Locate the cell with the specified text and output its [x, y] center coordinate. 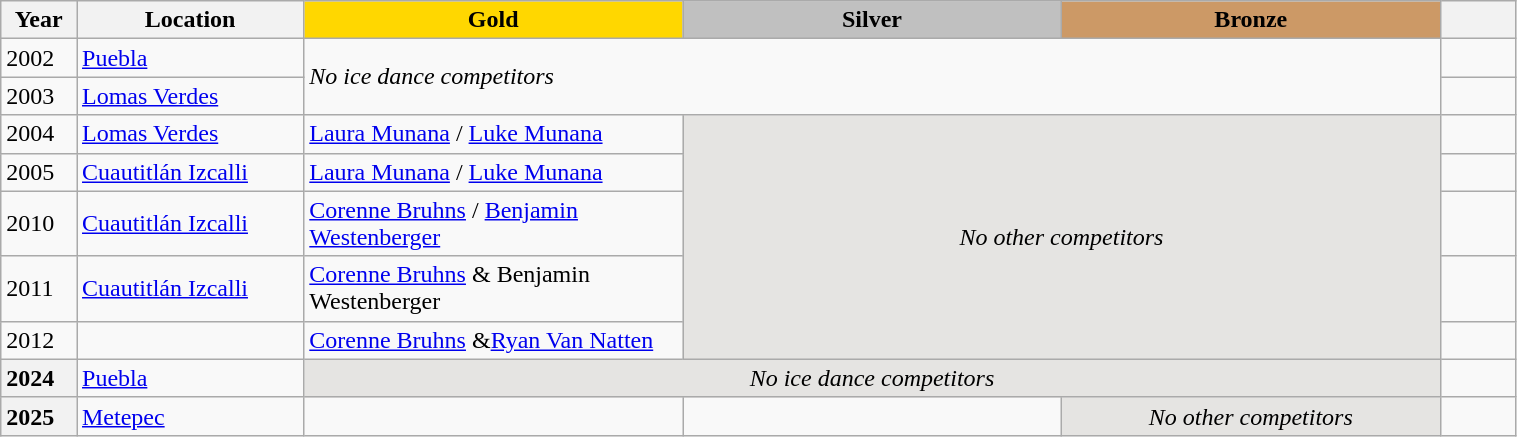
2012 [39, 340]
Bronze [1250, 20]
Corenne Bruhns &Ryan Van Natten [494, 340]
2005 [39, 172]
2004 [39, 134]
2010 [39, 224]
Corenne Bruhns & Benjamin Westenberger [494, 288]
Gold [494, 20]
2025 [39, 416]
2003 [39, 96]
Metepec [190, 416]
2011 [39, 288]
Corenne Bruhns / Benjamin Westenberger [494, 224]
Year [39, 20]
2002 [39, 58]
Silver [872, 20]
Location [190, 20]
2024 [39, 378]
